Capture the cell that displays the provided text and extract its [X, Y] central coordinate. 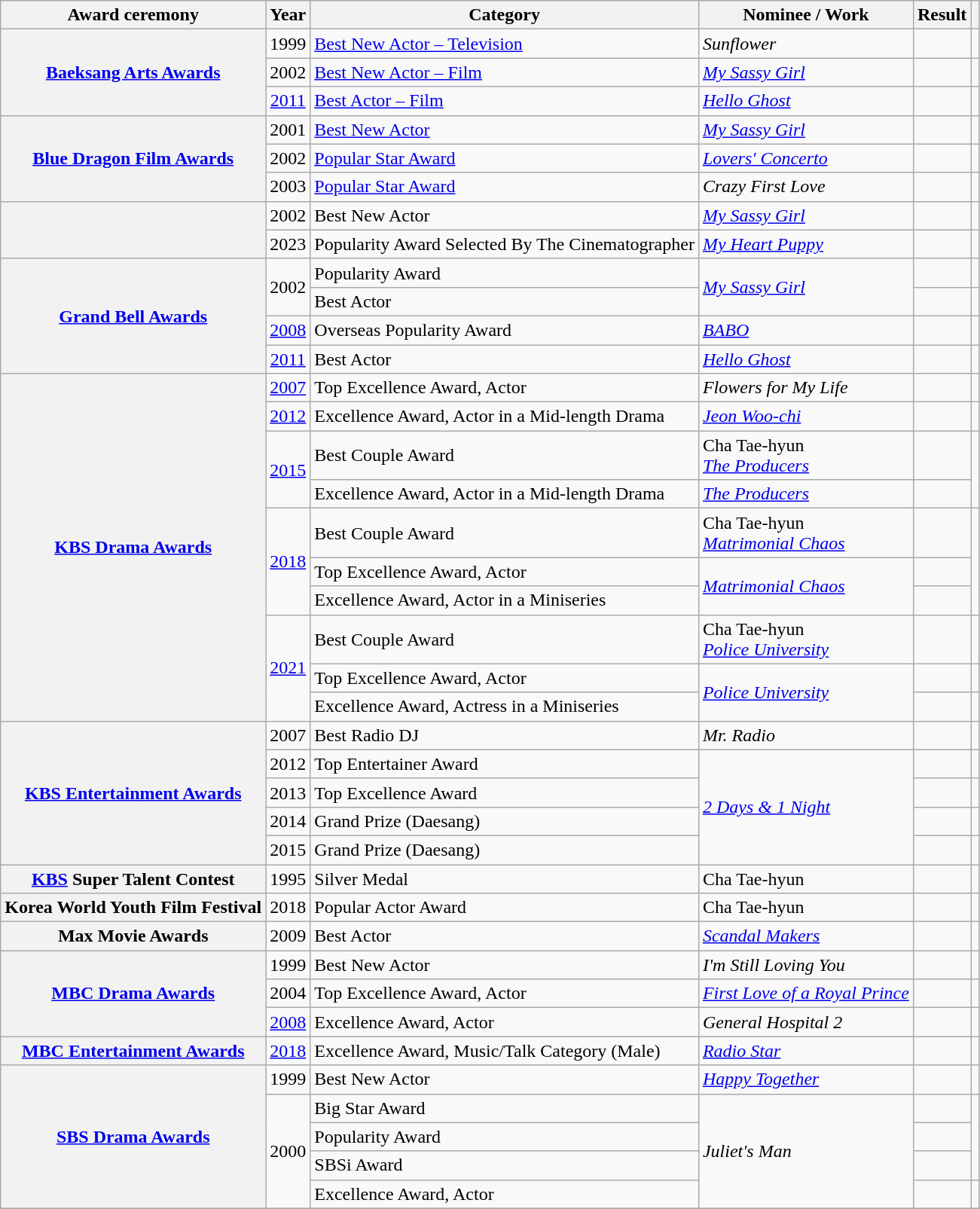
Scandal Makers [806, 936]
2014 [288, 821]
Flowers for My Life [806, 388]
2013 [288, 792]
Radio Star [806, 1051]
1995 [288, 879]
Popular Actor Award [505, 908]
Blue Dragon Film Awards [133, 158]
General Hospital 2 [806, 1022]
Matrimonial Chaos [806, 586]
SBS Drama Awards [133, 1137]
Juliet's Man [806, 1151]
2021 [288, 667]
BABO [806, 330]
Max Movie Awards [133, 936]
2009 [288, 936]
KBS Drama Awards [133, 548]
First Love of a Royal Prince [806, 994]
Lovers' Concerto [806, 158]
2000 [288, 1151]
Jeon Woo-chi [806, 417]
Mr. Radio [806, 735]
I'm Still Loving You [806, 965]
Award ceremony [133, 15]
Happy Together [806, 1079]
Cha Tae-hyun Matrimonial Chaos [806, 533]
Excellence Award, Actress in a Miniseries [505, 707]
Grand Bell Awards [133, 316]
Year [288, 15]
MBC Entertainment Awards [133, 1051]
The Producers [806, 494]
Nominee / Work [806, 15]
Korea World Youth Film Festival [133, 908]
Police University [806, 692]
Crazy First Love [806, 187]
2001 [288, 130]
MBC Drama Awards [133, 994]
Excellence Award, Music/Talk Category (Male) [505, 1051]
My Heart Puppy [806, 244]
Best New Actor – Film [505, 72]
Sunflower [806, 44]
Cha Tae-hyun The Producers [806, 455]
Top Entertainer Award [505, 764]
Excellence Award, Actor in a Miniseries [505, 600]
Cha Tae-hyun Police University [806, 639]
Category [505, 15]
2003 [288, 187]
2023 [288, 244]
2004 [288, 994]
Best Actor – Film [505, 101]
2 Days & 1 Night [806, 807]
Overseas Popularity Award [505, 330]
KBS Super Talent Contest [133, 879]
Best Radio DJ [505, 735]
Top Excellence Award [505, 792]
Baeksang Arts Awards [133, 72]
SBSi Award [505, 1165]
Result [942, 15]
Best New Actor – Television [505, 44]
Popularity Award Selected By The Cinematographer [505, 244]
Big Star Award [505, 1108]
Silver Medal [505, 879]
KBS Entertainment Awards [133, 792]
